From the cell containing the given text, extract its center point as [x, y] coordinate. 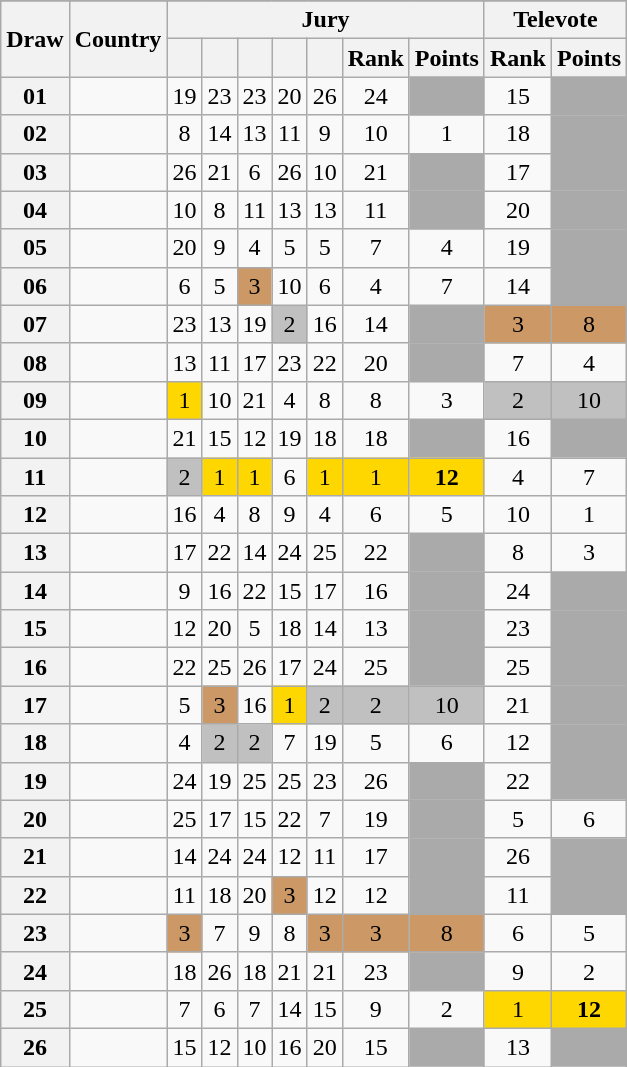
Jury [326, 20]
04 [35, 210]
06 [35, 286]
03 [35, 172]
01 [35, 96]
Televote [555, 20]
08 [35, 362]
05 [35, 248]
Country [118, 39]
09 [35, 400]
07 [35, 324]
02 [35, 134]
Draw [35, 39]
